Output the (x, y) coordinate of the center of the cell containing the given text.  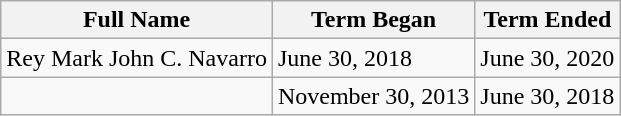
Term Ended (548, 20)
November 30, 2013 (373, 96)
June 30, 2020 (548, 58)
Term Began (373, 20)
Full Name (137, 20)
Rey Mark John C. Navarro (137, 58)
